Return (X, Y) of the center of cell containing provided text 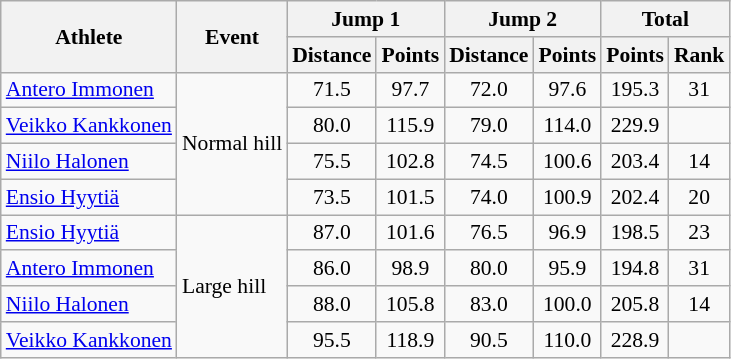
205.8 (635, 304)
114.0 (567, 126)
83.0 (488, 304)
76.5 (488, 233)
74.0 (488, 197)
75.5 (332, 162)
228.9 (635, 340)
95.5 (332, 340)
71.5 (332, 90)
110.0 (567, 340)
23 (700, 233)
198.5 (635, 233)
88.0 (332, 304)
194.8 (635, 269)
Total (665, 19)
86.0 (332, 269)
79.0 (488, 126)
90.5 (488, 340)
Rank (700, 55)
102.8 (410, 162)
Jump 2 (522, 19)
202.4 (635, 197)
98.9 (410, 269)
115.9 (410, 126)
74.5 (488, 162)
Normal hill (232, 143)
101.5 (410, 197)
195.3 (635, 90)
20 (700, 197)
72.0 (488, 90)
96.9 (567, 233)
100.6 (567, 162)
Large hill (232, 286)
73.5 (332, 197)
95.9 (567, 269)
100.0 (567, 304)
87.0 (332, 233)
Jump 1 (366, 19)
97.7 (410, 90)
97.6 (567, 90)
118.9 (410, 340)
203.4 (635, 162)
229.9 (635, 126)
Event (232, 36)
101.6 (410, 233)
100.9 (567, 197)
Athlete (89, 36)
105.8 (410, 304)
